Detect which cell encompasses the target text, then output its (X, Y) center coordinate. 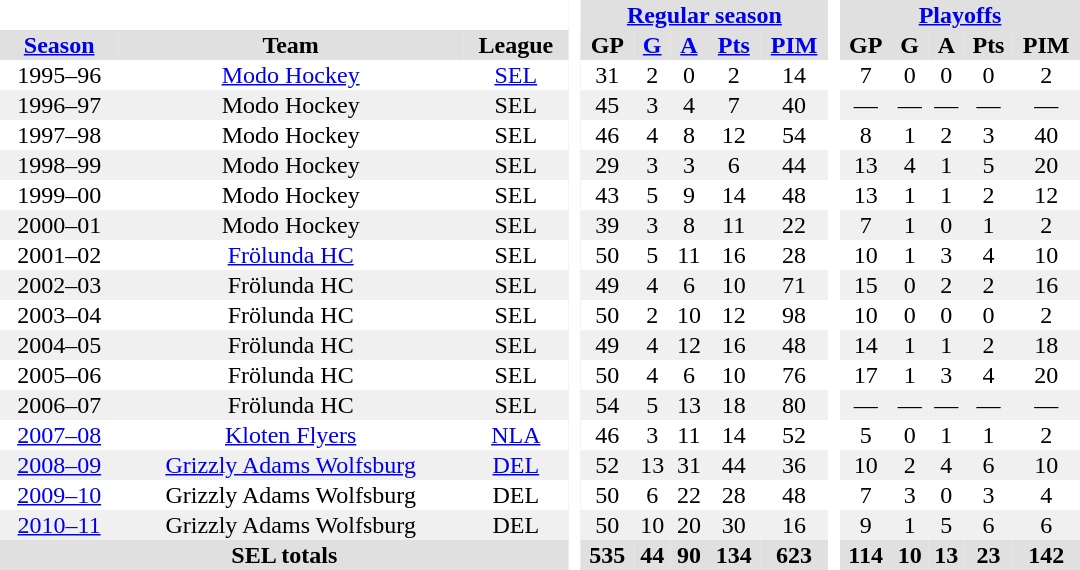
36 (794, 465)
29 (608, 165)
Team (290, 45)
2010–11 (59, 525)
1996–97 (59, 105)
SEL totals (284, 555)
23 (989, 555)
2005–06 (59, 375)
Playoffs (960, 15)
1995–96 (59, 75)
134 (734, 555)
2003–04 (59, 315)
NLA (516, 435)
1999–00 (59, 195)
2001–02 (59, 255)
2008–09 (59, 465)
Season (59, 45)
2004–05 (59, 345)
15 (866, 285)
90 (690, 555)
Kloten Flyers (290, 435)
535 (608, 555)
1998–99 (59, 165)
League (516, 45)
142 (1046, 555)
Regular season (704, 15)
30 (734, 525)
71 (794, 285)
623 (794, 555)
2002–03 (59, 285)
1997–98 (59, 135)
98 (794, 315)
45 (608, 105)
2009–10 (59, 495)
43 (608, 195)
114 (866, 555)
39 (608, 225)
2007–08 (59, 435)
2006–07 (59, 405)
80 (794, 405)
76 (794, 375)
17 (866, 375)
2000–01 (59, 225)
